Capture the cell that displays the provided text and extract its (X, Y) central coordinate. 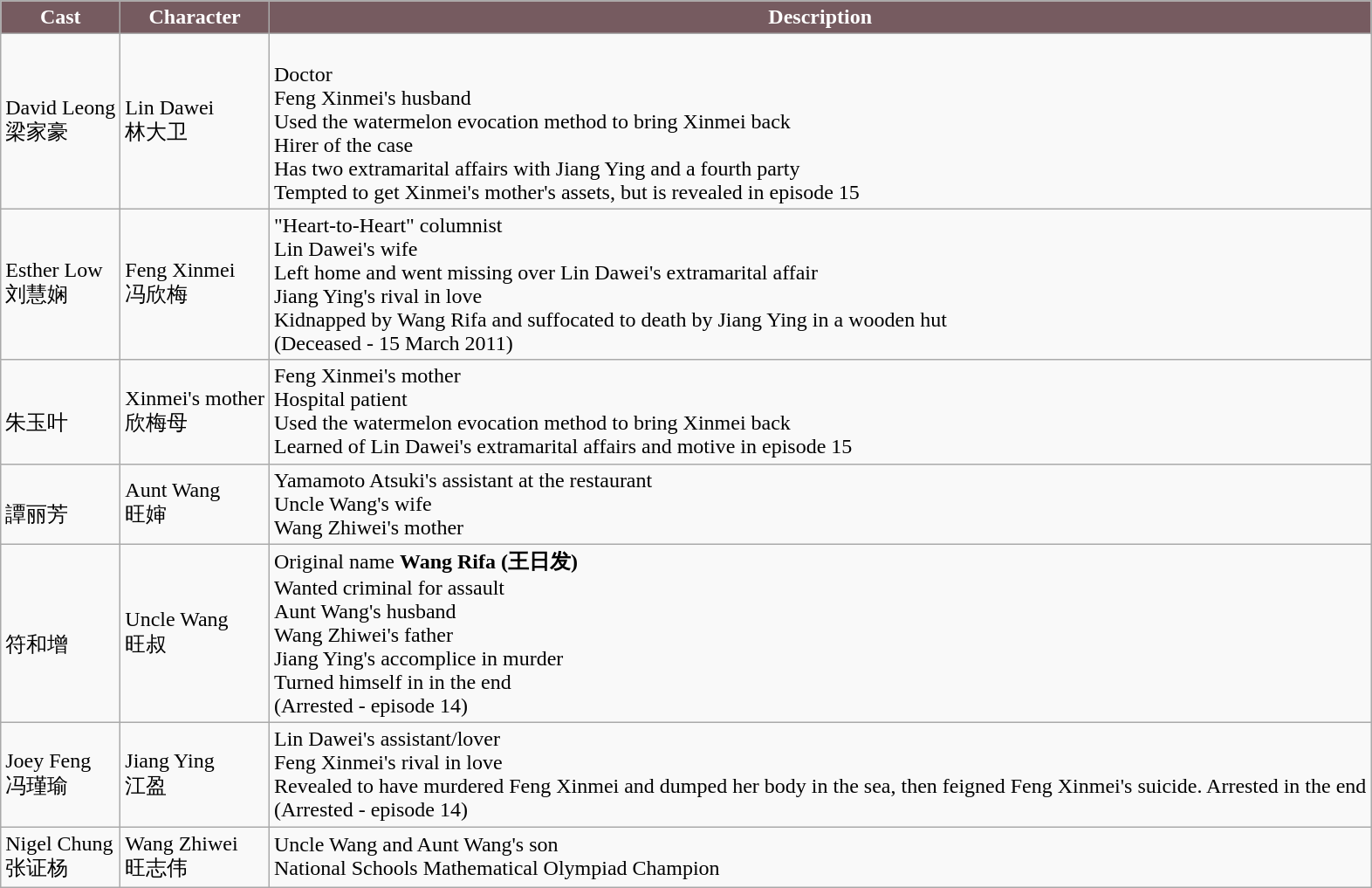
David Leong 梁家豪 (61, 121)
Joey Feng 冯瑾瑜 (61, 775)
Uncle Wang 旺叔 (196, 634)
符和增 (61, 634)
Cast (61, 17)
Esther Low 刘慧娴 (61, 285)
Character (196, 17)
朱玉叶 (61, 412)
譚丽芳 (61, 504)
Lin Dawei 林大卫 (196, 121)
Yamamoto Atsuki's assistant at the restaurant Uncle Wang's wife Wang Zhiwei's mother (820, 504)
Feng Xinmei 冯欣梅 (196, 285)
Uncle Wang and Aunt Wang's son National Schools Mathematical Olympiad Champion (820, 857)
Xinmei's mother 欣梅母 (196, 412)
Description (820, 17)
Nigel Chung 张证杨 (61, 857)
Jiang Ying 江盈 (196, 775)
Wang Zhiwei 旺志伟 (196, 857)
Aunt Wang 旺婶 (196, 504)
